From the cell containing the given text, extract its center point as (x, y) coordinate. 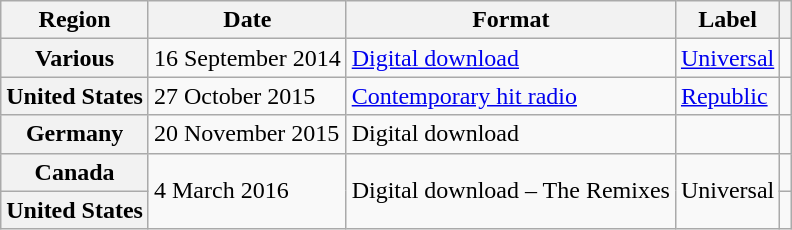
Canada (75, 172)
Format (510, 20)
16 September 2014 (247, 58)
Date (247, 20)
Digital download – The Remixes (510, 191)
Region (75, 20)
20 November 2015 (247, 134)
4 March 2016 (247, 191)
27 October 2015 (247, 96)
Republic (727, 96)
Germany (75, 134)
Label (727, 20)
Various (75, 58)
Contemporary hit radio (510, 96)
